Search for the cell housing the specified text and yield its [x, y] center coordinate. 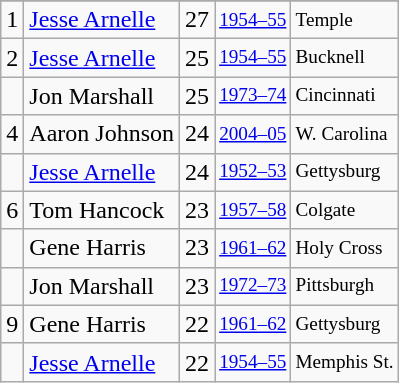
Cincinnati [344, 96]
Tom Hancock [102, 210]
6 [12, 210]
Colgate [344, 210]
Bucknell [344, 58]
Aaron Johnson [102, 134]
1 [12, 20]
2 [12, 58]
1973–74 [253, 96]
1972–73 [253, 286]
Holy Cross [344, 248]
1952–53 [253, 172]
Pittsburgh [344, 286]
4 [12, 134]
W. Carolina [344, 134]
9 [12, 324]
1957–58 [253, 210]
27 [198, 20]
Memphis St. [344, 362]
Temple [344, 20]
2004–05 [253, 134]
